Output the (X, Y) coordinate of the center of the cell containing the given text.  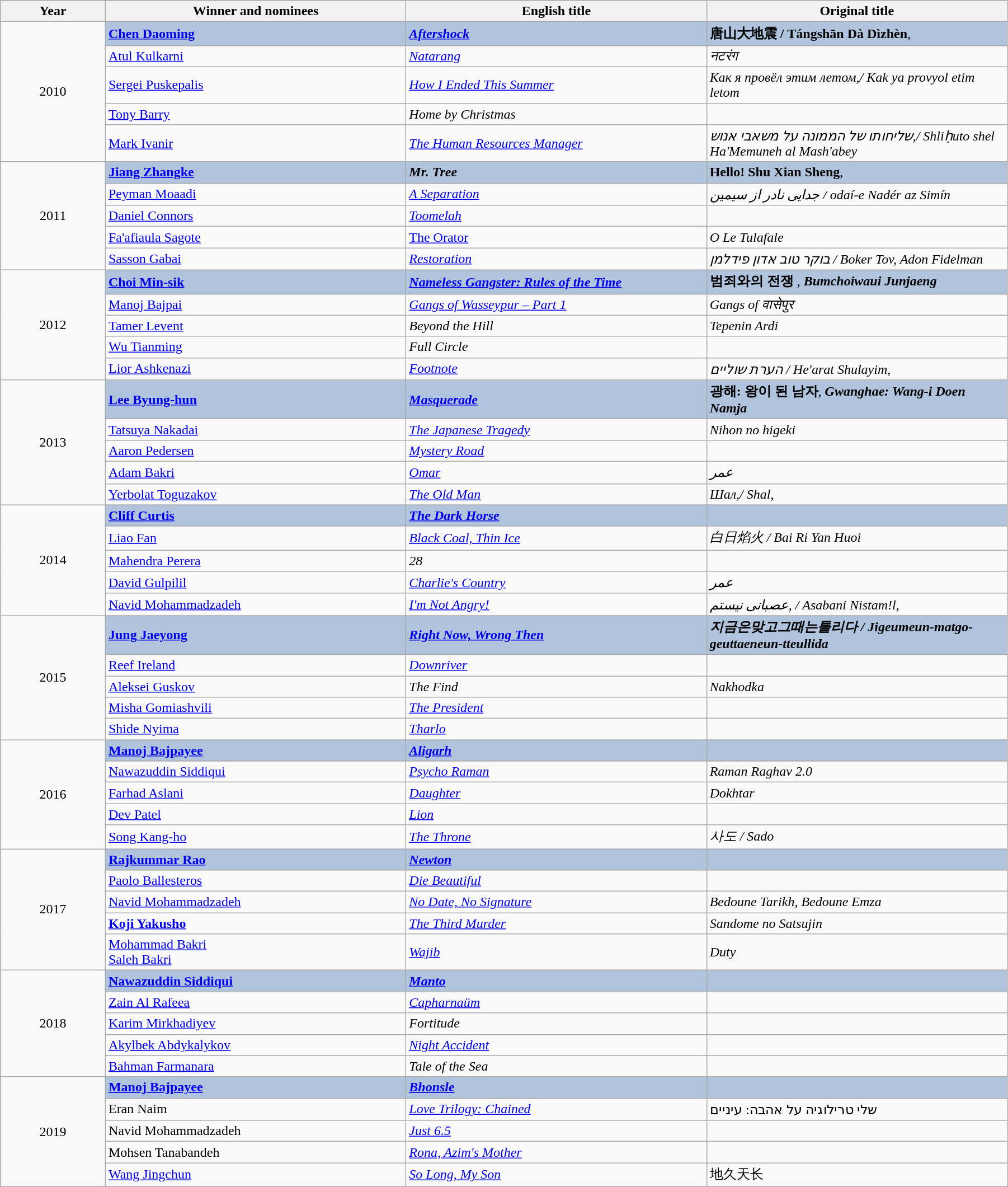
Jiang Zhangke (255, 172)
Raman Raghav 2.0 (857, 772)
Adam Bakri (255, 472)
Love Trilogy: Chained (556, 1109)
So Long, My Son (556, 1175)
Gangs of Wasseypur – Part 1 (556, 304)
Right Now, Wrong Then (556, 635)
2018 (53, 1024)
Lion (556, 814)
Wang Jingchun (255, 1175)
How I Ended This Summer (556, 85)
Home by Christmas (556, 114)
English title (556, 11)
Gangs of वासेपुर (857, 304)
Bhonsle (556, 1087)
Lior Ashkenazi (255, 369)
Wu Tianming (255, 347)
Zain Al Rafeea (255, 1002)
2017 (53, 909)
Tharlo (556, 729)
Song Kang-ho (255, 837)
Daniel Connors (255, 216)
Aleksei Guskov (255, 687)
2011 (53, 216)
בוקר טוב אדון פידלמן / Boker Tov, Adon Fidelman (857, 259)
Nihon no higeki (857, 429)
지금은맞고그때는틀리다 / Jigeumeun-matgo-geuttaeneun-tteullida (857, 635)
Как я провёл этим летом,/ Kak ya provyol etim letom (857, 85)
Newton (556, 859)
جدایی نادر از سیمین / odaí-e Nadér az Simín (857, 194)
Shide Nyima (255, 729)
Nakhodka (857, 687)
Footnote (556, 369)
Peyman Moaadi (255, 194)
Tamer Levent (255, 326)
Atul Kulkarni (255, 56)
2014 (53, 560)
2013 (53, 442)
Psycho Raman (556, 772)
2015 (53, 678)
Dev Patel (255, 814)
Mystery Road (556, 451)
Aligarh (556, 750)
David Gulpilil (255, 583)
The President (556, 708)
사도 / Sado (857, 837)
Sasson Gabai (255, 259)
Fortitude (556, 1024)
The Find (556, 687)
Fa'afiaula Sagote (255, 237)
2012 (53, 325)
Die Beautiful (556, 881)
2010 (53, 92)
Night Accident (556, 1045)
Hello! Shu Xian Sheng, (857, 172)
A Separation (556, 194)
Duty (857, 953)
Akylbek Abdykalykov (255, 1045)
Tony Barry (255, 114)
הערת שוליים / He'arat Shulayim, (857, 369)
Full Circle (556, 347)
地久天长 (857, 1175)
Capharnaüm (556, 1002)
Tepenin Ardi (857, 326)
Just 6.5 (556, 1131)
Sandome no Satsujin (857, 923)
白日焰火 / Bai Ri Yan Huoi (857, 538)
Mark Ivanir (255, 143)
Eran Naim (255, 1109)
Tatsuya Nakadai (255, 429)
The Third Murder (556, 923)
Mahendra Perera (255, 561)
Wajib (556, 953)
The Japanese Tragedy (556, 429)
Aaron Pedersen (255, 451)
No Date, No Signature (556, 902)
광해: 왕이 된 남자, Gwanghae: Wang-i Doen Namja (857, 400)
Bahman Farmanara (255, 1066)
The Throne (556, 837)
Aftershock (556, 34)
Koji Yakusho (255, 923)
Yerbolat Toguzakov (255, 494)
O Le Tulafale (857, 237)
Natarang (556, 56)
Black Coal, Thin Ice (556, 538)
Misha Gomiashvili (255, 708)
Farhad Aslani (255, 793)
عصبانی نیستم, / Asabani Nistam!l, (857, 604)
Dokhtar (857, 793)
Sergei Puskepalis (255, 85)
Choi Min-sik (255, 282)
28 (556, 561)
범죄와의 전쟁 , Bumchoiwaui Junjaeng (857, 282)
Karim Mirkhadiyev (255, 1024)
Nameless Gangster: Rules of the Time (556, 282)
Downriver (556, 665)
Mohsen Tanabandeh (255, 1152)
Cliff Curtis (255, 515)
The Dark Horse (556, 515)
Original title (857, 11)
Charlie's Country (556, 583)
2019 (53, 1132)
唐山大地震 / Tángshān Dà Dìzhèn, (857, 34)
2016 (53, 795)
Toomelah (556, 216)
שליחותו של הממונה על משאבי אנוש,/ Shliḥuto shel Ha'Memuneh al Mash'abey (857, 143)
Winner and nominees (255, 11)
Year (53, 11)
Jung Jaeyong (255, 635)
Rajkummar Rao (255, 859)
Masquerade (556, 400)
The Old Man (556, 494)
The Human Resources Manager (556, 143)
Rona, Azim's Mother (556, 1152)
Шал,/ Shal, (857, 494)
Restoration (556, 259)
Mr. Tree (556, 172)
Manoj Bajpai (255, 304)
Paolo Ballesteros (255, 881)
שלי טרילוגיה על אהבה: עיניים (857, 1109)
Lee Byung-hun (255, 400)
Mohammad Bakri Saleh Bakri (255, 953)
Beyond the Hill (556, 326)
Omar (556, 472)
I'm Not Angry! (556, 604)
Manto (556, 981)
Chen Daoming (255, 34)
Liao Fan (255, 538)
Bedoune Tarikh, Bedoune Emza (857, 902)
The Orator (556, 237)
Daughter (556, 793)
नटरंग (857, 56)
Tale of the Sea (556, 1066)
Reef Ireland (255, 665)
